Determine the [x, y] coordinate at the center of the cell enclosing the given text.  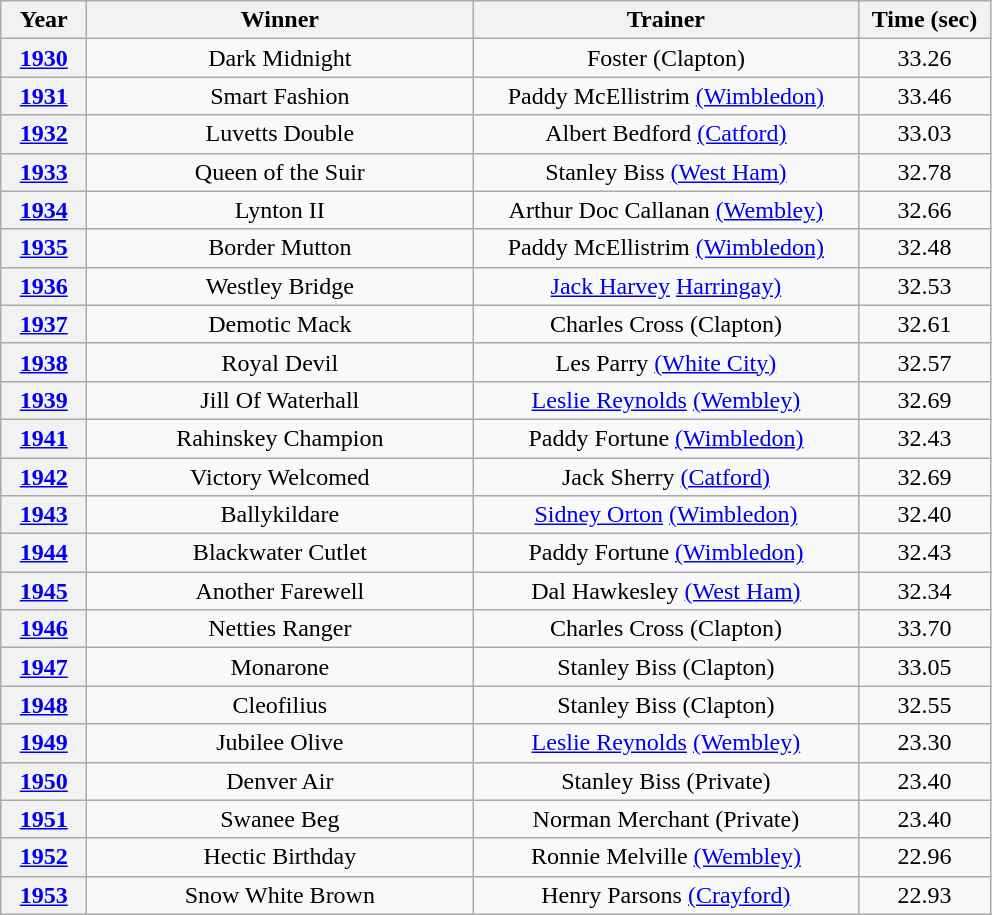
33.70 [924, 629]
Stanley Biss (Private) [666, 781]
1952 [44, 857]
Rahinskey Champion [280, 438]
22.93 [924, 895]
33.46 [924, 96]
Foster (Clapton) [666, 58]
Arthur Doc Callanan (Wembley) [666, 210]
1941 [44, 438]
Albert Bedford (Catford) [666, 134]
Stanley Biss (West Ham) [666, 172]
1951 [44, 819]
22.96 [924, 857]
1936 [44, 286]
Time (sec) [924, 20]
32.55 [924, 705]
23.30 [924, 743]
Netties Ranger [280, 629]
32.48 [924, 248]
1938 [44, 362]
1953 [44, 895]
32.34 [924, 591]
Denver Air [280, 781]
Demotic Mack [280, 324]
32.66 [924, 210]
Winner [280, 20]
Henry Parsons (Crayford) [666, 895]
Dal Hawkesley (West Ham) [666, 591]
1937 [44, 324]
Another Farewell [280, 591]
Blackwater Cutlet [280, 553]
33.03 [924, 134]
1946 [44, 629]
Victory Welcomed [280, 477]
Cleofilius [280, 705]
Smart Fashion [280, 96]
Hectic Birthday [280, 857]
1947 [44, 667]
Year [44, 20]
33.26 [924, 58]
Sidney Orton (Wimbledon) [666, 515]
1932 [44, 134]
1950 [44, 781]
1949 [44, 743]
1931 [44, 96]
Ballykildare [280, 515]
Monarone [280, 667]
Luvetts Double [280, 134]
1934 [44, 210]
1944 [44, 553]
Westley Bridge [280, 286]
1943 [44, 515]
Swanee Beg [280, 819]
32.53 [924, 286]
Trainer [666, 20]
Les Parry (White City) [666, 362]
Jack Harvey Harringay) [666, 286]
Royal Devil [280, 362]
1939 [44, 400]
1935 [44, 248]
1948 [44, 705]
1930 [44, 58]
Jubilee Olive [280, 743]
Jack Sherry (Catford) [666, 477]
Snow White Brown [280, 895]
32.61 [924, 324]
32.57 [924, 362]
1942 [44, 477]
Norman Merchant (Private) [666, 819]
1945 [44, 591]
Queen of the Suir [280, 172]
1933 [44, 172]
Ronnie Melville (Wembley) [666, 857]
Jill Of Waterhall [280, 400]
Border Mutton [280, 248]
Dark Midnight [280, 58]
32.78 [924, 172]
Lynton II [280, 210]
33.05 [924, 667]
32.40 [924, 515]
